Provide the [X, Y] coordinate of the cell's center where the given text is located.  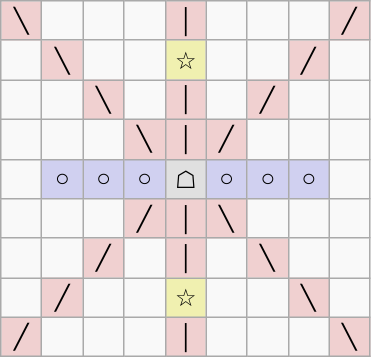
☖ [186, 179]
